Return (X, Y) of the center of cell containing provided text 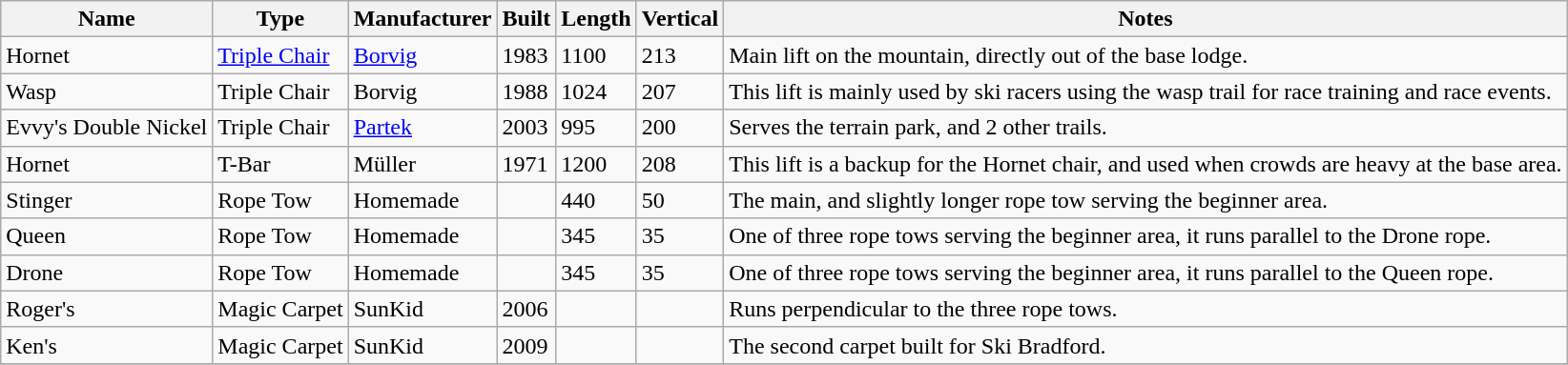
440 (596, 200)
2009 (526, 345)
1100 (596, 55)
Main lift on the mountain, directly out of the base lodge. (1145, 55)
200 (679, 128)
1971 (526, 164)
2006 (526, 309)
Name (107, 19)
Wasp (107, 91)
This lift is mainly used by ski racers using the wasp trail for race training and race events. (1145, 91)
Runs perpendicular to the three rope tows. (1145, 309)
One of three rope tows serving the beginner area, it runs parallel to the Drone rope. (1145, 236)
Vertical (679, 19)
The main, and slightly longer rope tow serving the beginner area. (1145, 200)
Ken's (107, 345)
Built (526, 19)
995 (596, 128)
Notes (1145, 19)
2003 (526, 128)
1200 (596, 164)
Stinger (107, 200)
1988 (526, 91)
Type (280, 19)
The second carpet built for Ski Bradford. (1145, 345)
1024 (596, 91)
208 (679, 164)
Partek (423, 128)
Roger's (107, 309)
213 (679, 55)
Evvy's Double Nickel (107, 128)
1983 (526, 55)
Müller (423, 164)
207 (679, 91)
Length (596, 19)
50 (679, 200)
T-Bar (280, 164)
One of three rope tows serving the beginner area, it runs parallel to the Queen rope. (1145, 273)
Queen (107, 236)
Drone (107, 273)
Manufacturer (423, 19)
Serves the terrain park, and 2 other trails. (1145, 128)
This lift is a backup for the Hornet chair, and used when crowds are heavy at the base area. (1145, 164)
